Locate the cell with the specified text and output its (x, y) center coordinate. 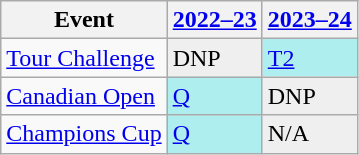
Canadian Open (84, 96)
T2 (310, 58)
Tour Challenge (84, 58)
Champions Cup (84, 134)
Event (84, 20)
2022–23 (214, 20)
N/A (310, 134)
2023–24 (310, 20)
